Search for the cell housing the specified text and yield its (x, y) center coordinate. 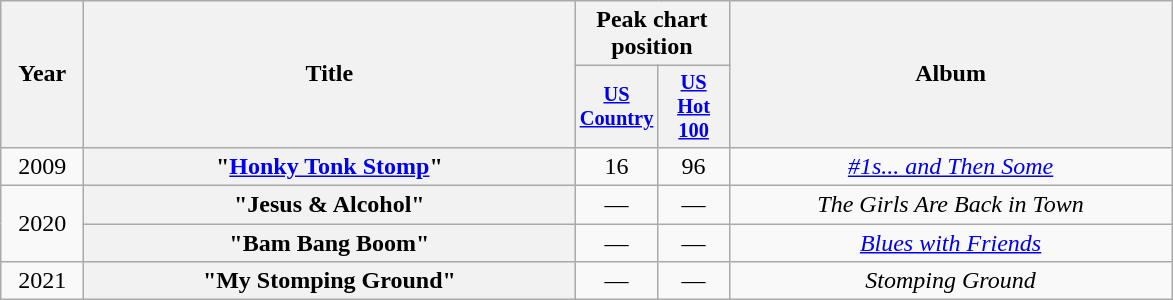
96 (694, 166)
"Bam Bang Boom" (330, 243)
Peak chart position (652, 34)
US Hot 100 (694, 107)
Title (330, 74)
16 (616, 166)
Year (42, 74)
"Jesus & Alcohol" (330, 205)
US Country (616, 107)
"Honky Tonk Stomp" (330, 166)
2020 (42, 224)
Stomping Ground (950, 281)
The Girls Are Back in Town (950, 205)
Blues with Friends (950, 243)
2009 (42, 166)
"My Stomping Ground" (330, 281)
Album (950, 74)
#1s... and Then Some (950, 166)
2021 (42, 281)
